Determine the [x, y] coordinate at the center of the cell enclosing the given text.  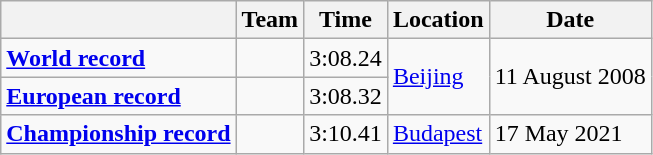
3:08.32 [346, 96]
3:08.24 [346, 58]
Team [270, 20]
World record [118, 58]
Date [570, 20]
Beijing [438, 77]
Time [346, 20]
European record [118, 96]
11 August 2008 [570, 77]
3:10.41 [346, 134]
Championship record [118, 134]
Budapest [438, 134]
17 May 2021 [570, 134]
Location [438, 20]
